Determine the [x, y] coordinate at the center of the cell enclosing the given text.  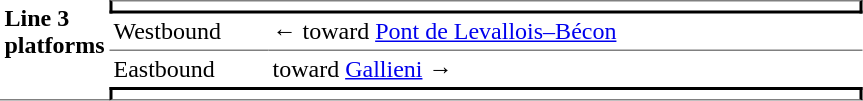
Line 3 platforms [54, 50]
← toward Pont de Levallois–Bécon [565, 33]
Westbound [188, 33]
Eastbound [188, 69]
toward Gallieni → [565, 69]
